Identify which cell holds the provided text, then report its (X, Y) central coordinate. 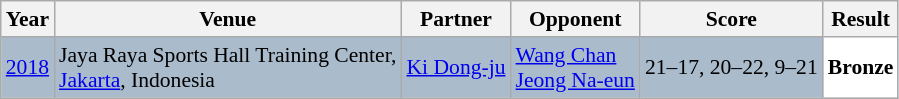
Result (861, 19)
Ki Dong-ju (456, 68)
Score (732, 19)
Bronze (861, 68)
Year (28, 19)
Wang Chan Jeong Na-eun (576, 68)
Partner (456, 19)
Venue (228, 19)
Jaya Raya Sports Hall Training Center,Jakarta, Indonesia (228, 68)
21–17, 20–22, 9–21 (732, 68)
Opponent (576, 19)
2018 (28, 68)
